Detect which cell encompasses the target text, then output its (X, Y) center coordinate. 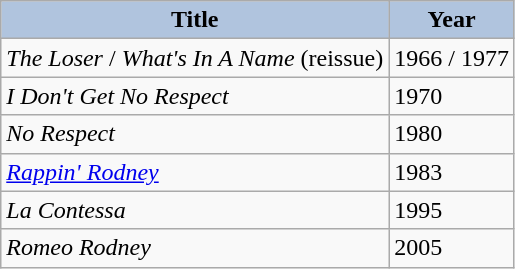
No Respect (195, 134)
1966 / 1977 (452, 58)
1983 (452, 172)
Title (195, 20)
Year (452, 20)
Rappin' Rodney (195, 172)
1970 (452, 96)
I Don't Get No Respect (195, 96)
2005 (452, 248)
Romeo Rodney (195, 248)
1995 (452, 210)
La Contessa (195, 210)
The Loser / What's In A Name (reissue) (195, 58)
1980 (452, 134)
